Output the (x, y) coordinate of the center of the cell containing the given text.  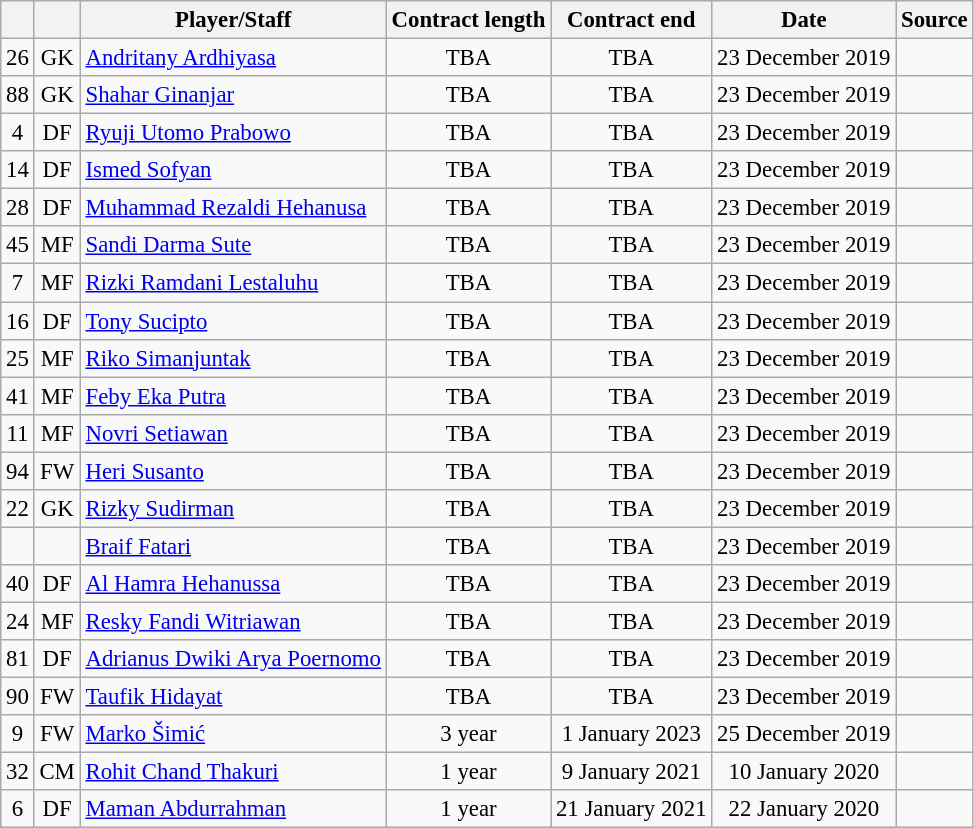
90 (18, 697)
Sandi Darma Sute (233, 245)
40 (18, 584)
Taufik Hidayat (233, 697)
Contract length (468, 20)
CM (57, 772)
6 (18, 809)
11 (18, 433)
Tony Sucipto (233, 321)
Andritany Ardhiyasa (233, 58)
Date (804, 20)
Braif Fatari (233, 546)
Ryuji Utomo Prabowo (233, 133)
Novri Setiawan (233, 433)
Adrianus Dwiki Arya Poernomo (233, 659)
Contract end (632, 20)
Source (934, 20)
9 (18, 734)
Maman Abdurrahman (233, 809)
94 (18, 471)
Rizki Ramdani Lestaluhu (233, 283)
Player/Staff (233, 20)
Ismed Sofyan (233, 170)
Shahar Ginanjar (233, 95)
Muhammad Rezaldi Hehanusa (233, 208)
7 (18, 283)
Rohit Chand Thakuri (233, 772)
Resky Fandi Witriawan (233, 621)
25 December 2019 (804, 734)
24 (18, 621)
26 (18, 58)
Rizky Sudirman (233, 509)
21 January 2021 (632, 809)
41 (18, 396)
22 January 2020 (804, 809)
16 (18, 321)
88 (18, 95)
32 (18, 772)
14 (18, 170)
Heri Susanto (233, 471)
1 January 2023 (632, 734)
Feby Eka Putra (233, 396)
Al Hamra Hehanussa (233, 584)
22 (18, 509)
9 January 2021 (632, 772)
10 January 2020 (804, 772)
Riko Simanjuntak (233, 358)
25 (18, 358)
4 (18, 133)
Marko Šimić (233, 734)
45 (18, 245)
28 (18, 208)
81 (18, 659)
3 year (468, 734)
